Search for the cell housing the specified text and yield its (x, y) center coordinate. 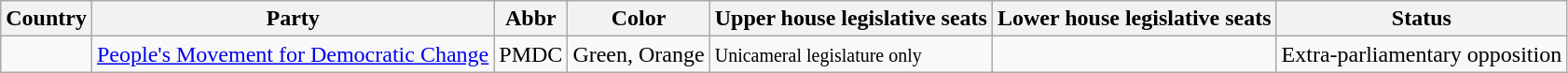
People's Movement for Democratic Change (293, 54)
Extra-parliamentary opposition (1422, 54)
Status (1422, 19)
Country (47, 19)
Upper house legislative seats (850, 19)
PMDC (531, 54)
Green, Orange (639, 54)
Unicameral legislature only (850, 54)
Abbr (531, 19)
Party (293, 19)
Color (639, 19)
Lower house legislative seats (1134, 19)
